Return the (x, y) coordinate for the center point of the cell that contains the specified text.  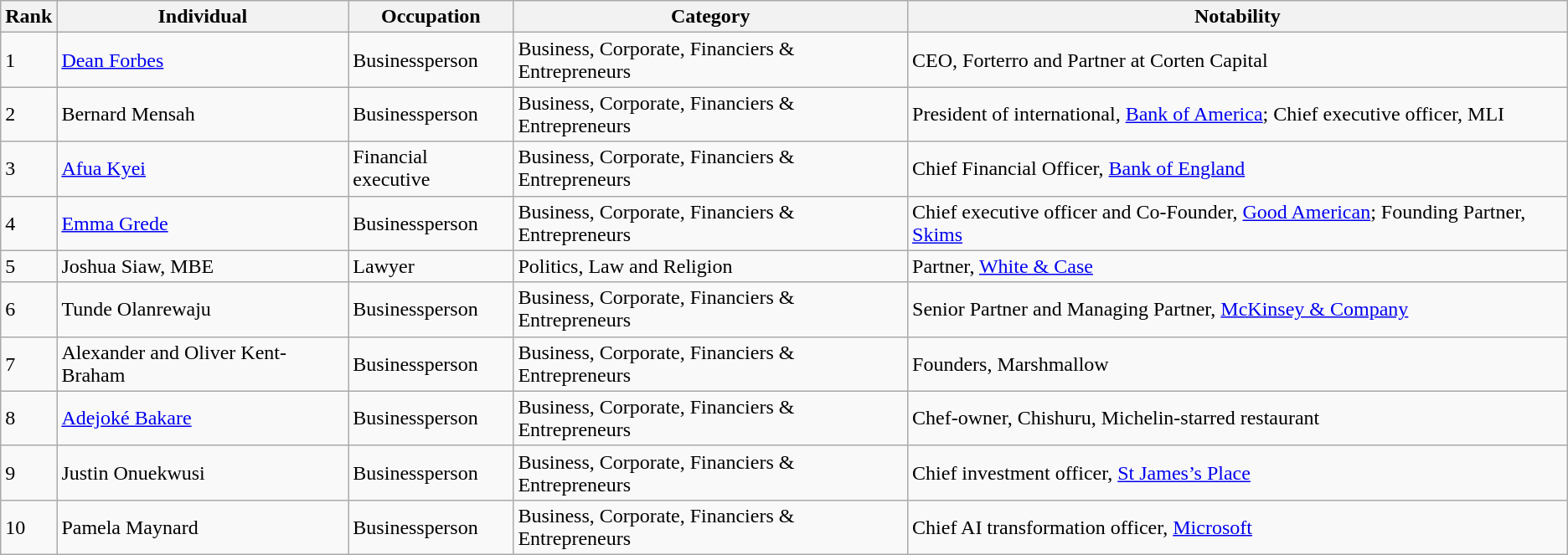
Category (710, 17)
Founders, Marshmallow (1238, 363)
6 (28, 310)
Politics, Law and Religion (710, 266)
President of international, Bank of America; Chief executive officer, MLI (1238, 114)
4 (28, 223)
Pamela Maynard (203, 527)
2 (28, 114)
Partner, White & Case (1238, 266)
Financial executive (431, 169)
Tunde Olanrewaju (203, 310)
Rank (28, 17)
Chief Financial Officer, Bank of England (1238, 169)
Alexander and Oliver Kent-Braham (203, 363)
5 (28, 266)
Senior Partner and Managing Partner, McKinsey & Company (1238, 310)
Chief AI transformation officer, Microsoft (1238, 527)
Justin Onuekwusi (203, 472)
7 (28, 363)
CEO, Forterro and Partner at Corten Capital (1238, 60)
1 (28, 60)
Individual (203, 17)
8 (28, 419)
Occupation (431, 17)
Adejoké Bakare (203, 419)
Dean Forbes (203, 60)
Chief investment officer, St James’s Place (1238, 472)
9 (28, 472)
10 (28, 527)
Notability (1238, 17)
3 (28, 169)
Lawyer (431, 266)
Chief executive officer and Co-Founder, Good American; Founding Partner, Skims (1238, 223)
Afua Kyei (203, 169)
Joshua Siaw, MBE (203, 266)
Emma Grede (203, 223)
Bernard Mensah (203, 114)
Chef-owner, Chishuru, Michelin-starred restaurant (1238, 419)
